Return the [x, y] coordinate for the center point of the cell that contains the specified text.  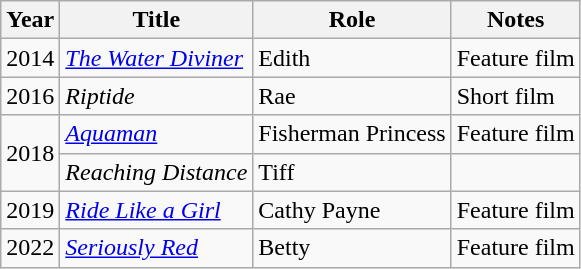
2014 [30, 58]
Title [156, 20]
Notes [516, 20]
Fisherman Princess [352, 134]
2022 [30, 248]
Year [30, 20]
2019 [30, 210]
The Water Diviner [156, 58]
Edith [352, 58]
2018 [30, 153]
Ride Like a Girl [156, 210]
Betty [352, 248]
Cathy Payne [352, 210]
Aquaman [156, 134]
Rae [352, 96]
Seriously Red [156, 248]
2016 [30, 96]
Role [352, 20]
Riptide [156, 96]
Tiff [352, 172]
Reaching Distance [156, 172]
Short film [516, 96]
